Return [x, y] of the center of cell containing provided text 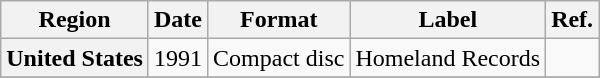
Label [448, 20]
1991 [178, 58]
Ref. [572, 20]
Compact disc [279, 58]
Format [279, 20]
Date [178, 20]
Homeland Records [448, 58]
Region [75, 20]
United States [75, 58]
